Return the [x, y] coordinate for the center point of the cell that contains the specified text.  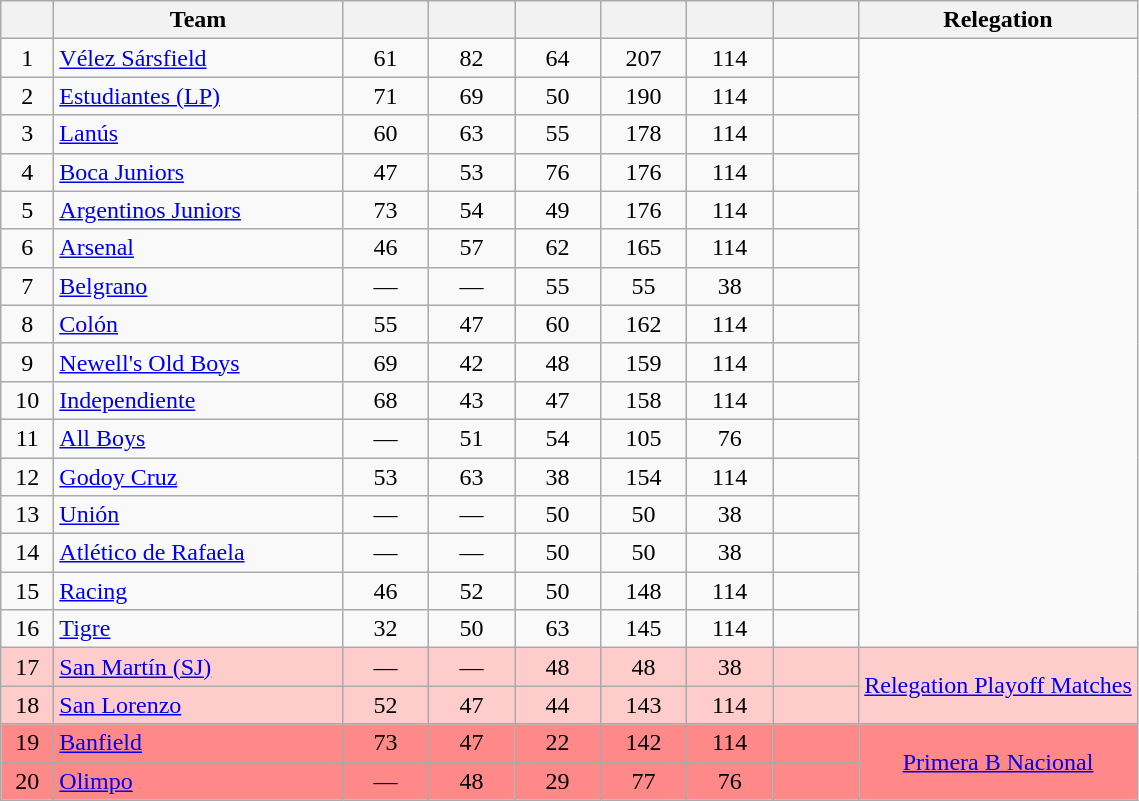
6 [28, 248]
12 [28, 477]
15 [28, 591]
162 [644, 324]
154 [644, 477]
43 [471, 400]
44 [557, 705]
77 [644, 781]
11 [28, 438]
All Boys [198, 438]
Banfield [198, 743]
18 [28, 705]
10 [28, 400]
Boca Juniors [198, 172]
145 [644, 629]
165 [644, 248]
Vélez Sársfield [198, 58]
207 [644, 58]
9 [28, 362]
Racing [198, 591]
142 [644, 743]
5 [28, 210]
13 [28, 515]
Lanús [198, 134]
19 [28, 743]
Olimpo [198, 781]
1 [28, 58]
Belgrano [198, 286]
20 [28, 781]
14 [28, 553]
Relegation Playoff Matches [998, 686]
51 [471, 438]
San Lorenzo [198, 705]
3 [28, 134]
Estudiantes (LP) [198, 96]
42 [471, 362]
29 [557, 781]
32 [385, 629]
4 [28, 172]
68 [385, 400]
143 [644, 705]
57 [471, 248]
8 [28, 324]
Arsenal [198, 248]
159 [644, 362]
Tigre [198, 629]
Godoy Cruz [198, 477]
158 [644, 400]
San Martín (SJ) [198, 667]
71 [385, 96]
178 [644, 134]
49 [557, 210]
17 [28, 667]
2 [28, 96]
62 [557, 248]
Colón [198, 324]
Relegation [998, 20]
Atlético de Rafaela [198, 553]
Independiente [198, 400]
Unión [198, 515]
Primera B Nacional [998, 762]
64 [557, 58]
148 [644, 591]
190 [644, 96]
16 [28, 629]
61 [385, 58]
105 [644, 438]
22 [557, 743]
Team [198, 20]
7 [28, 286]
Newell's Old Boys [198, 362]
82 [471, 58]
Argentinos Juniors [198, 210]
